Return the [x, y] coordinate for the center point of the cell that contains the specified text.  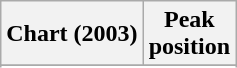
Chart (2003) [72, 34]
Peakposition [189, 34]
